For the text-containing cell, return its midpoint in [X, Y] coordinate format. 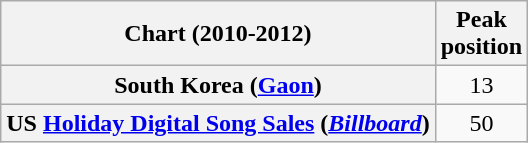
South Korea (Gaon) [218, 85]
Chart (2010-2012) [218, 34]
13 [481, 85]
50 [481, 123]
Peakposition [481, 34]
US Holiday Digital Song Sales (Billboard) [218, 123]
